Extract the (X, Y) coordinate from the center of the cell holding the provided text.  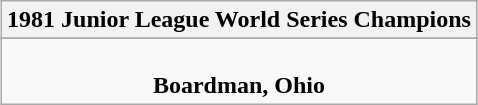
1981 Junior League World Series Champions (240, 20)
Boardman, Ohio (240, 72)
